Output the [x, y] coordinate of the center of the cell containing the given text.  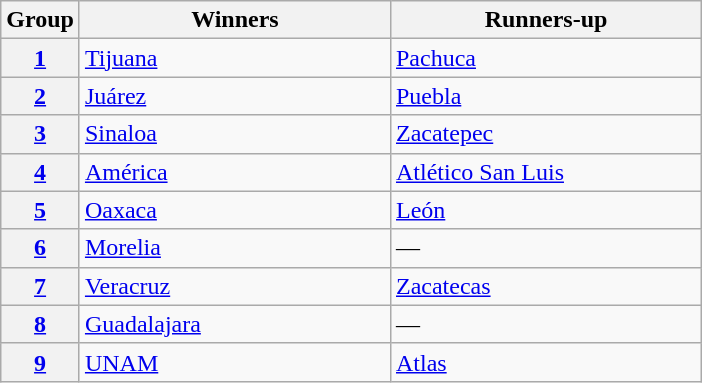
Juárez [234, 96]
Pachuca [546, 58]
Winners [234, 20]
5 [40, 210]
Runners-up [546, 20]
4 [40, 172]
Puebla [546, 96]
Zacatepec [546, 134]
Zacatecas [546, 286]
Tijuana [234, 58]
América [234, 172]
Guadalajara [234, 324]
UNAM [234, 362]
Morelia [234, 248]
9 [40, 362]
6 [40, 248]
Atlas [546, 362]
Group [40, 20]
1 [40, 58]
7 [40, 286]
Atlético San Luis [546, 172]
Veracruz [234, 286]
3 [40, 134]
León [546, 210]
Sinaloa [234, 134]
Oaxaca [234, 210]
8 [40, 324]
2 [40, 96]
